For the text-containing cell, return its midpoint in (X, Y) coordinate format. 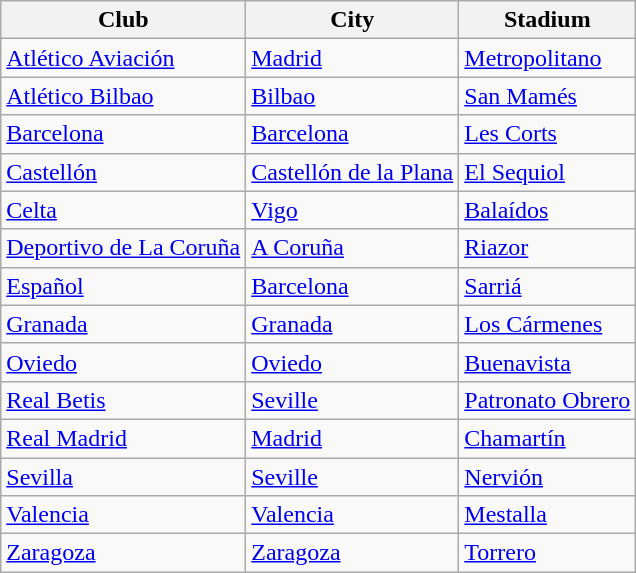
Patronato Obrero (548, 400)
Atlético Aviación (124, 58)
Les Corts (548, 134)
Celta (124, 210)
Balaídos (548, 210)
City (352, 20)
Castellón (124, 172)
Los Cármenes (548, 324)
Club (124, 20)
Riazor (548, 248)
Mestalla (548, 515)
Real Betis (124, 400)
Torrero (548, 553)
Nervión (548, 477)
Deportivo de La Coruña (124, 248)
Sarriá (548, 286)
Stadium (548, 20)
Bilbao (352, 96)
A Coruña (352, 248)
Buenavista (548, 362)
El Sequiol (548, 172)
Metropolitano (548, 58)
Chamartín (548, 438)
Español (124, 286)
Vigo (352, 210)
Castellón de la Plana (352, 172)
Atlético Bilbao (124, 96)
Sevilla (124, 477)
Real Madrid (124, 438)
San Mamés (548, 96)
